Scan for the cell matching the given text and deliver its (X, Y) coordinate at center. 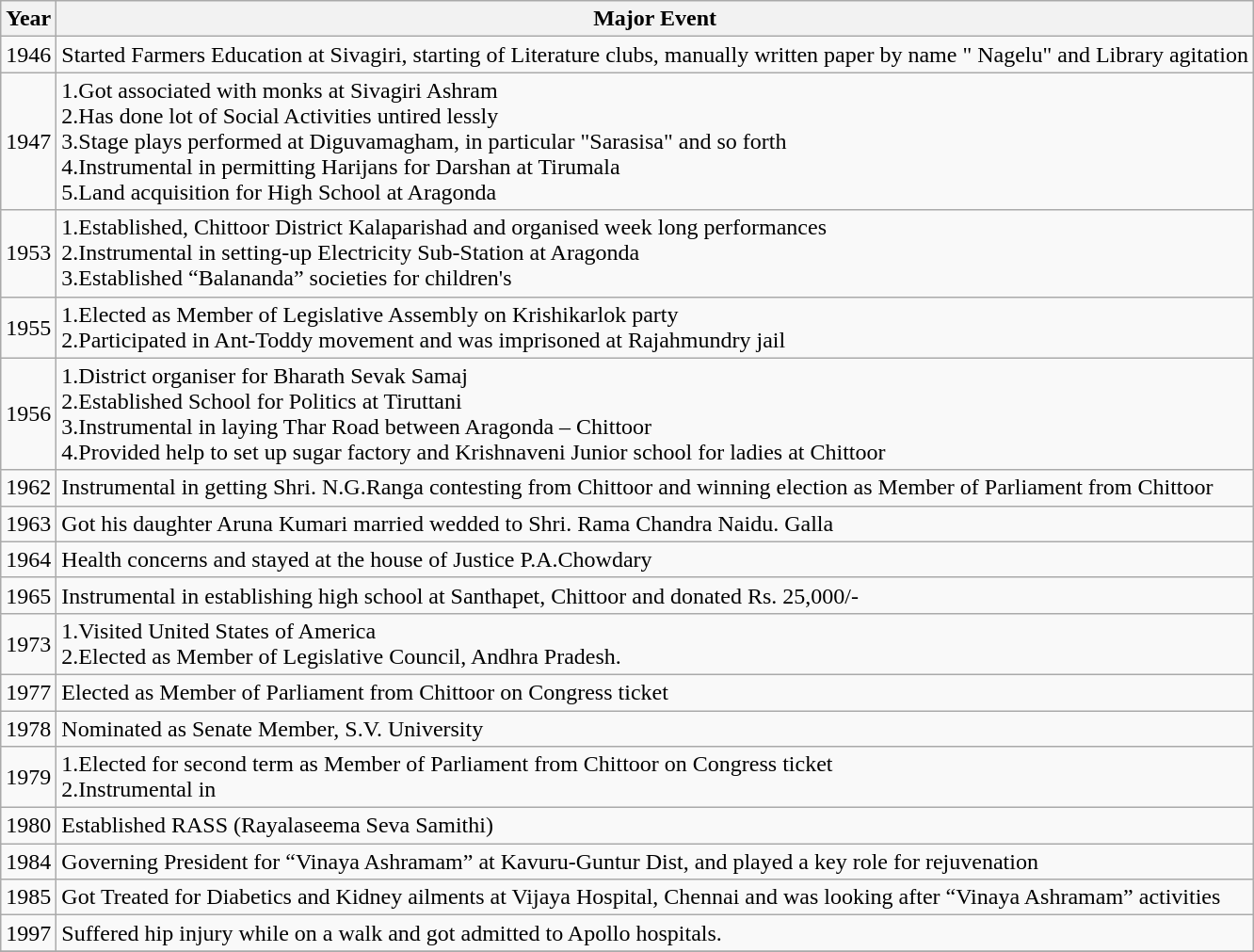
Health concerns and stayed at the house of Justice P.A.Chowdary (655, 559)
Major Event (655, 19)
1953 (28, 253)
1973 (28, 644)
1.Elected as Member of Legislative Assembly on Krishikarlok party2.Participated in Ant-Toddy movement and was imprisoned at Rajahmundry jail (655, 328)
1964 (28, 559)
1947 (28, 141)
Started Farmers Education at Sivagiri, starting of Literature clubs, manually written paper by name " Nagelu" and Library agitation (655, 55)
1978 (28, 728)
1.Visited United States of America2.Elected as Member of Legislative Council, Andhra Pradesh. (655, 644)
1980 (28, 826)
1984 (28, 862)
Instrumental in establishing high school at Santhapet, Chittoor and donated Rs. 25,000/- (655, 595)
1977 (28, 692)
Suffered hip injury while on a walk and got admitted to Apollo hospitals. (655, 933)
1965 (28, 595)
1956 (28, 414)
Nominated as Senate Member, S.V. University (655, 728)
Year (28, 19)
1946 (28, 55)
Elected as Member of Parliament from Chittoor on Congress ticket (655, 692)
1997 (28, 933)
Got his daughter Aruna Kumari married wedded to Shri. Rama Chandra Naidu. Galla (655, 524)
1.Elected for second term as Member of Parliament from Chittoor on Congress ticket2.Instrumental in (655, 778)
Established RASS (Rayalaseema Seva Samithi) (655, 826)
1979 (28, 778)
1962 (28, 488)
Got Treated for Diabetics and Kidney ailments at Vijaya Hospital, Chennai and was looking after “Vinaya Ashramam” activities (655, 897)
Governing President for “Vinaya Ashramam” at Kavuru-Guntur Dist, and played a key role for rejuvenation (655, 862)
Instrumental in getting Shri. N.G.Ranga contesting from Chittoor and winning election as Member of Parliament from Chittoor (655, 488)
1985 (28, 897)
1963 (28, 524)
1955 (28, 328)
